Capture the cell that displays the provided text and extract its (x, y) central coordinate. 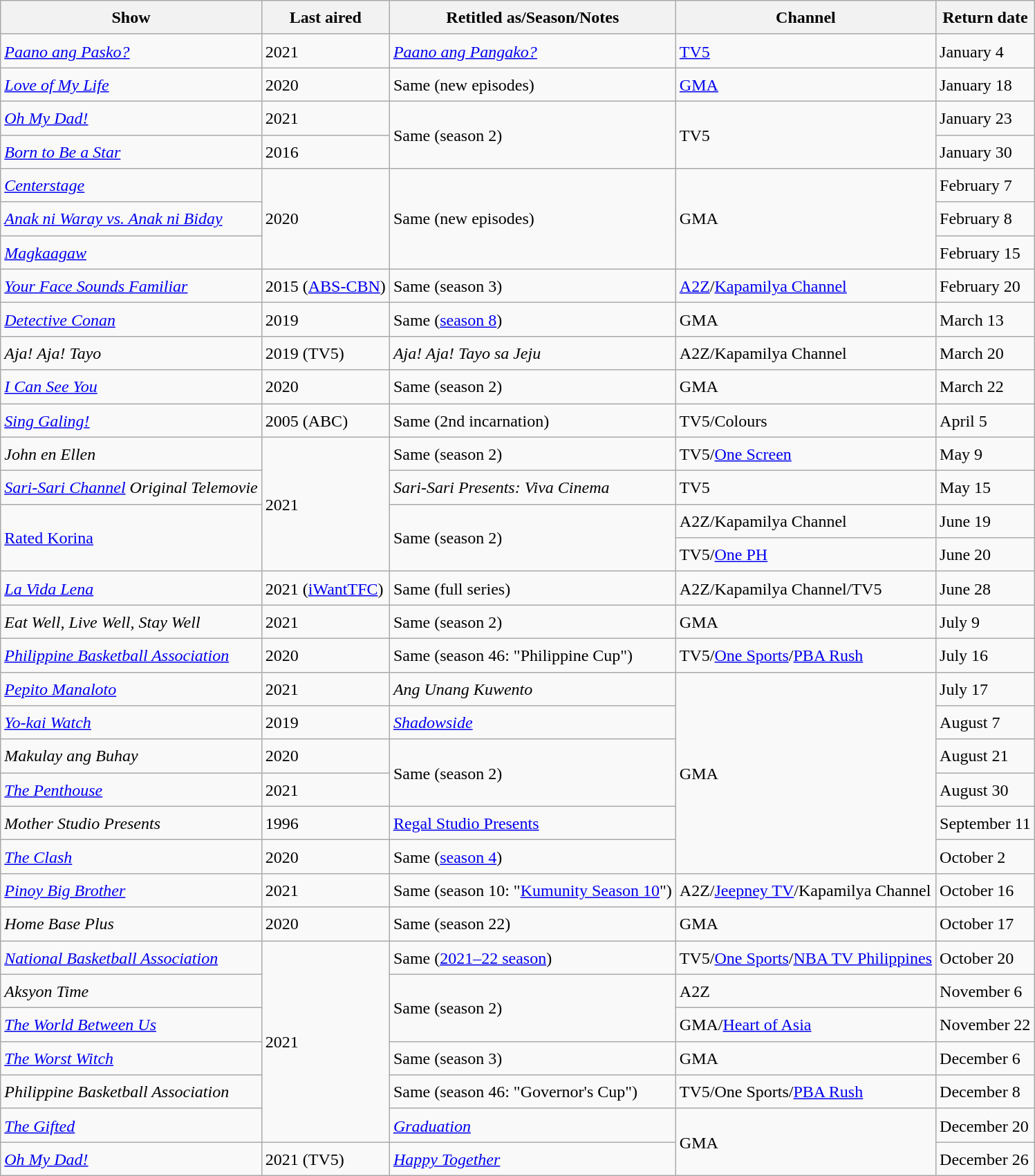
The World Between Us (131, 1025)
Detective Conan (131, 319)
September 11 (986, 823)
Same (season 46: "Philippine Cup") (532, 655)
February 7 (986, 185)
March 22 (986, 387)
A2Z (805, 991)
The Clash (131, 857)
October 20 (986, 957)
Magkaagaw (131, 253)
John en Ellen (131, 454)
Sari-Sari Channel Original Telemovie (131, 488)
Retitled as/Season/Notes (532, 18)
January 18 (986, 84)
La Vida Lena (131, 588)
August 30 (986, 790)
March 20 (986, 353)
May 9 (986, 454)
November 22 (986, 1025)
Regal Studio Presents (532, 823)
Channel (805, 18)
I Can See You (131, 387)
Sari-Sari Presents: Viva Cinema (532, 488)
GMA/Heart of Asia (805, 1025)
Shadowside (532, 723)
Yo-kai Watch (131, 723)
Makulay ang Buhay (131, 756)
Mother Studio Presents (131, 823)
2019 (TV5) (325, 353)
Home Base Plus (131, 924)
Show (131, 18)
Pinoy Big Brother (131, 890)
Rated Korina (131, 538)
The Worst Witch (131, 1058)
Your Face Sounds Familiar (131, 286)
April 5 (986, 420)
August 7 (986, 723)
December 26 (986, 1159)
Paano ang Pasko? (131, 51)
Sing Galing! (131, 420)
October 16 (986, 890)
January 23 (986, 118)
2015 (ABS-CBN) (325, 286)
February 8 (986, 218)
May 15 (986, 488)
Aja! Aja! Tayo (131, 353)
October 2 (986, 857)
The Penthouse (131, 790)
Eat Well, Live Well, Stay Well (131, 622)
Return date (986, 18)
A2Z/Jeepney TV/Kapamilya Channel (805, 890)
February 15 (986, 253)
Same (2nd incarnation) (532, 420)
Same (season 8) (532, 319)
The Gifted (131, 1126)
January 4 (986, 51)
2021 (iWantTFC) (325, 588)
Ang Unang Kuwento (532, 689)
December 20 (986, 1126)
2021 (TV5) (325, 1159)
March 13 (986, 319)
TV5/One Sports/NBA TV Philippines (805, 957)
Same (2021–22 season) (532, 957)
Centerstage (131, 185)
2005 (ABC) (325, 420)
June 19 (986, 521)
1996 (325, 823)
Same (season 46: "Governor's Cup") (532, 1092)
July 9 (986, 622)
TV5/One Screen (805, 454)
Pepito Manaloto (131, 689)
October 17 (986, 924)
TV5/One PH (805, 554)
December 8 (986, 1092)
November 6 (986, 991)
2016 (325, 152)
June 20 (986, 554)
August 21 (986, 756)
January 30 (986, 152)
Love of My Life (131, 84)
Graduation (532, 1126)
National Basketball Association (131, 957)
July 17 (986, 689)
Same (season 22) (532, 924)
December 6 (986, 1058)
Aja! Aja! Tayo sa Jeju (532, 353)
Paano ang Pangako? (532, 51)
TV5/Colours (805, 420)
Anak ni Waray vs. Anak ni Biday (131, 218)
June 28 (986, 588)
Same (season 10: "Kumunity Season 10") (532, 890)
February 20 (986, 286)
Last aired (325, 18)
Aksyon Time (131, 991)
Same (season 4) (532, 857)
Born to Be a Star (131, 152)
Happy Together (532, 1159)
A2Z/Kapamilya Channel/TV5 (805, 588)
Same (full series) (532, 588)
July 16 (986, 655)
